Capture the cell that displays the provided text and extract its (X, Y) central coordinate. 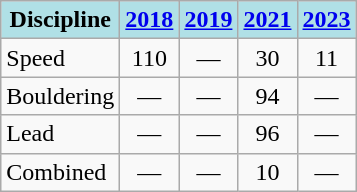
Combined (60, 172)
30 (268, 58)
2023 (326, 20)
94 (268, 96)
2019 (208, 20)
Bouldering (60, 96)
2021 (268, 20)
Discipline (60, 20)
110 (150, 58)
Speed (60, 58)
2018 (150, 20)
10 (268, 172)
Lead (60, 134)
11 (326, 58)
96 (268, 134)
